Find where the given text appears and provide that cell's center as [x, y] coordinate. 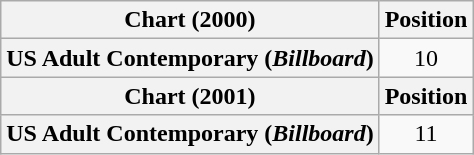
11 [426, 134]
Chart (2001) [190, 96]
10 [426, 58]
Chart (2000) [190, 20]
